Extract the (x, y) coordinate from the center of the cell holding the provided text.  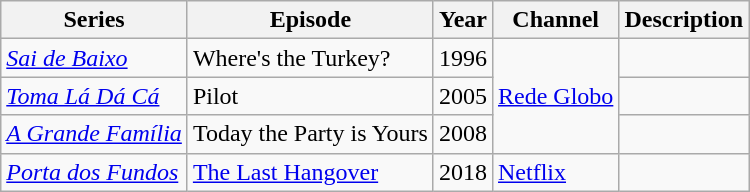
Series (94, 20)
Pilot (310, 96)
2005 (462, 96)
Channel (555, 20)
Episode (310, 20)
1996 (462, 58)
Where's the Turkey? (310, 58)
2018 (462, 172)
A Grande Família (94, 134)
Sai de Baixo (94, 58)
Today the Party is Yours (310, 134)
Toma Lá Dá Cá (94, 96)
Year (462, 20)
Rede Globo (555, 96)
Porta dos Fundos (94, 172)
The Last Hangover (310, 172)
Description (684, 20)
Netflix (555, 172)
2008 (462, 134)
